Return the [X, Y] coordinate for the center point of the cell that contains the specified text.  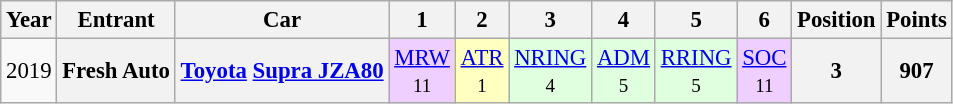
SOC11 [764, 72]
4 [624, 20]
907 [916, 72]
6 [764, 20]
MRW11 [422, 72]
1 [422, 20]
Fresh Auto [116, 72]
ATR1 [482, 72]
2 [482, 20]
Entrant [116, 20]
Position [836, 20]
2019 [29, 72]
Toyota Supra JZA80 [282, 72]
NRING4 [550, 72]
Year [29, 20]
RRING5 [696, 72]
Points [916, 20]
ADM5 [624, 72]
5 [696, 20]
Car [282, 20]
